Detect which cell encompasses the target text, then output its [x, y] center coordinate. 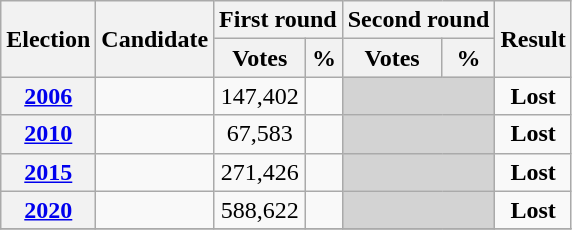
588,622 [260, 210]
Candidate [155, 39]
2006 [48, 96]
First round [278, 20]
2010 [48, 134]
Election [48, 39]
Second round [418, 20]
67,583 [260, 134]
Result [533, 39]
147,402 [260, 96]
271,426 [260, 172]
2020 [48, 210]
2015 [48, 172]
